Detect which cell encompasses the target text, then output its [X, Y] center coordinate. 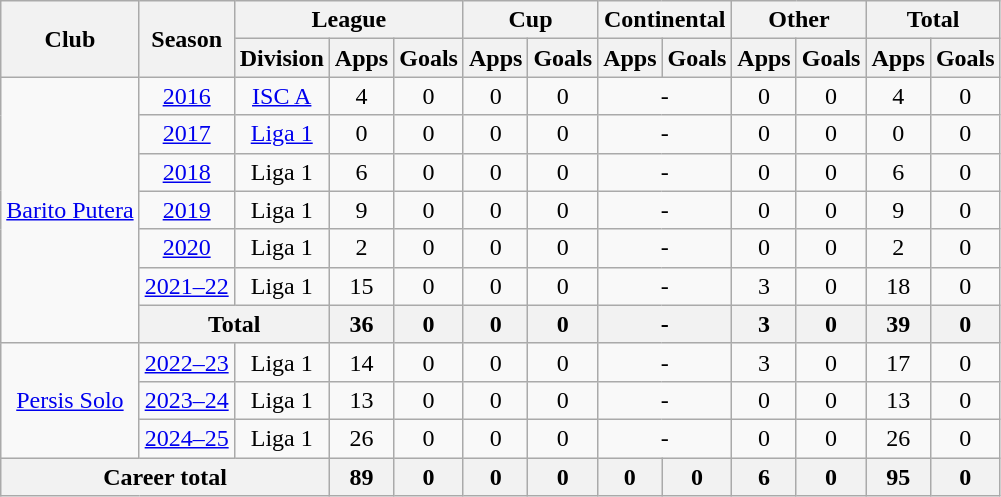
95 [898, 477]
Career total [166, 477]
2021–22 [186, 286]
2020 [186, 248]
15 [361, 286]
2018 [186, 172]
14 [361, 362]
89 [361, 477]
Barito Putera [70, 210]
2022–23 [186, 362]
Continental [665, 20]
Club [70, 39]
2019 [186, 210]
Other [799, 20]
League [348, 20]
2016 [186, 96]
ISC A [282, 96]
Season [186, 39]
17 [898, 362]
Persis Solo [70, 400]
2024–25 [186, 438]
2017 [186, 134]
18 [898, 286]
36 [361, 324]
39 [898, 324]
Division [282, 58]
Cup [530, 20]
2023–24 [186, 400]
